Provide the (x, y) coordinate of the cell's center where the given text is located.  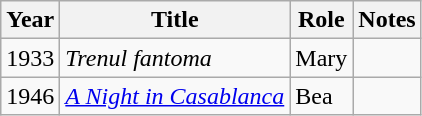
Mary (322, 58)
Role (322, 20)
1933 (30, 58)
Bea (322, 96)
Year (30, 20)
Notes (387, 20)
Title (175, 20)
A Night in Casablanca (175, 96)
1946 (30, 96)
Trenul fantoma (175, 58)
